Output the (X, Y) coordinate of the center of the cell containing the given text.  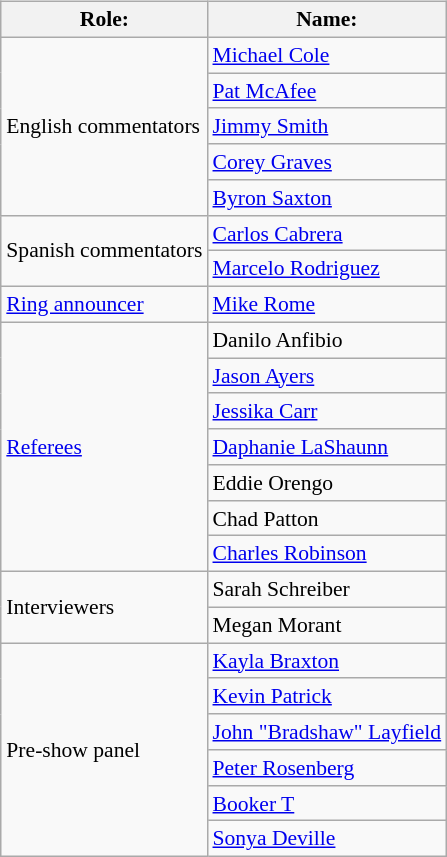
Pre-show panel (104, 750)
John "Bradshaw" Layfield (326, 732)
Megan Morant (326, 625)
Mike Rome (326, 305)
Sonya Deville (326, 839)
Charles Robinson (326, 554)
Carlos Cabrera (326, 233)
Role: (104, 20)
Jessika Carr (326, 411)
Name: (326, 20)
Referees (104, 446)
Marcelo Rodriguez (326, 269)
Kevin Patrick (326, 696)
English commentators (104, 126)
Peter Rosenberg (326, 768)
Daphanie LaShaunn (326, 447)
Jimmy Smith (326, 126)
Interviewers (104, 608)
Jason Ayers (326, 376)
Danilo Anfibio (326, 340)
Sarah Schreiber (326, 590)
Spanish commentators (104, 250)
Eddie Orengo (326, 483)
Chad Patton (326, 518)
Ring announcer (104, 305)
Booker T (326, 803)
Kayla Braxton (326, 661)
Corey Graves (326, 162)
Michael Cole (326, 55)
Pat McAfee (326, 91)
Byron Saxton (326, 198)
